From the cell containing the given text, extract its center point as (X, Y) coordinate. 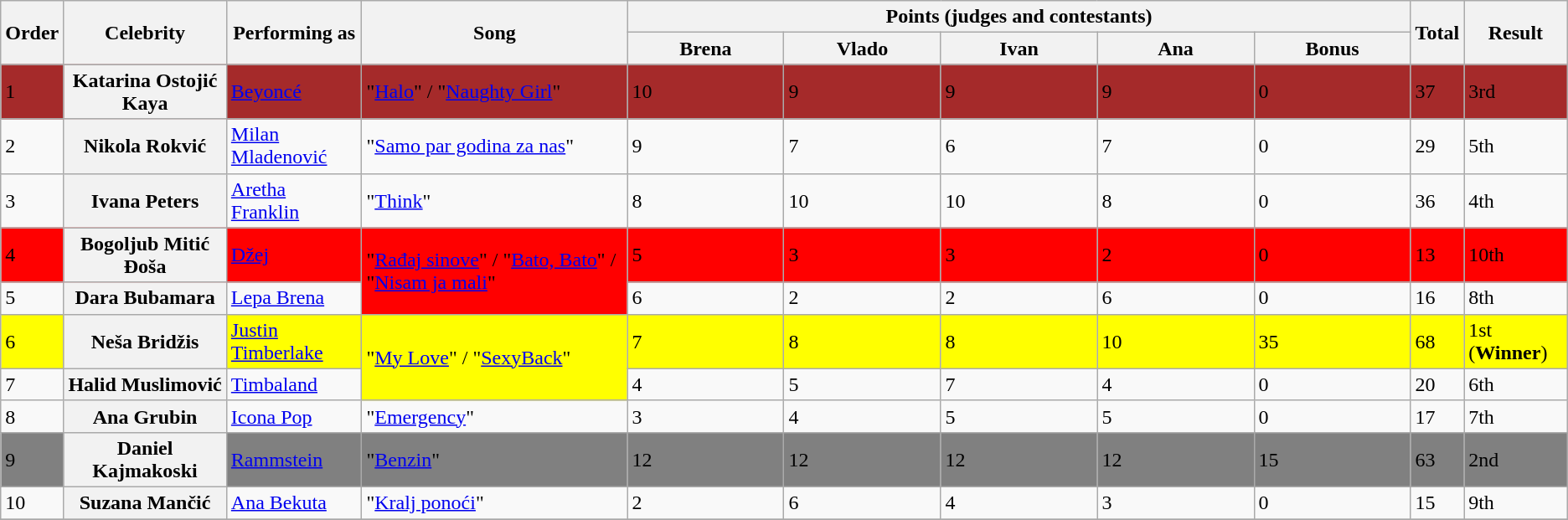
5th (1516, 146)
Dara Bubamara (146, 298)
Ana Bekuta (294, 502)
Vlado (863, 49)
Beyoncé (294, 92)
35 (1332, 342)
13 (1437, 255)
Daniel Kajmakoski (146, 459)
Ana Grubin (146, 416)
Timbaland (294, 384)
"My Love" / "SexyBack" (494, 357)
Aretha Franklin (294, 201)
17 (1437, 416)
Ana (1176, 49)
Icona Pop (294, 416)
Suzana Mančić (146, 502)
68 (1437, 342)
"Samo par godina za nas" (494, 146)
Result (1516, 33)
"Halo" / "Naughty Girl" (494, 92)
3rd (1516, 92)
Ivan (1019, 49)
Song (494, 33)
Justin Timberlake (294, 342)
Celebrity (146, 33)
Total (1437, 33)
37 (1437, 92)
Milan Mladenović (294, 146)
Džej (294, 255)
Ivana Peters (146, 201)
Halid Muslimović (146, 384)
"Rađaj sinove" / "Bato, Bato" / "Nisam ja mali" (494, 271)
36 (1437, 201)
29 (1437, 146)
9th (1516, 502)
Bogoljub Mitić Đoša (146, 255)
2nd (1516, 459)
Neša Bridžis (146, 342)
Rammstein (294, 459)
"Benzin" (494, 459)
"Kralj ponoći" (494, 502)
10th (1516, 255)
6th (1516, 384)
1 (32, 92)
16 (1437, 298)
Bonus (1332, 49)
Performing as (294, 33)
4th (1516, 201)
20 (1437, 384)
"Think" (494, 201)
Nikola Rokvić (146, 146)
Lepa Brena (294, 298)
Brena (705, 49)
63 (1437, 459)
8th (1516, 298)
Order (32, 33)
1st (Winner) (1516, 342)
"Emergency" (494, 416)
7th (1516, 416)
Points (judges and contestants) (1019, 17)
Katarina Ostojić Kaya (146, 92)
